From the cell containing the given text, extract its center point as (x, y) coordinate. 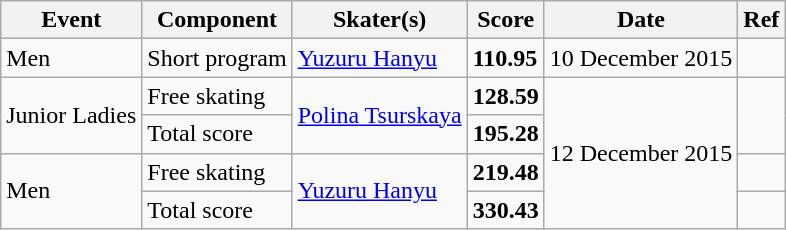
Score (506, 20)
10 December 2015 (641, 58)
Event (72, 20)
Skater(s) (380, 20)
330.43 (506, 210)
128.59 (506, 96)
12 December 2015 (641, 153)
Component (217, 20)
110.95 (506, 58)
195.28 (506, 134)
Polina Tsurskaya (380, 115)
Date (641, 20)
Junior Ladies (72, 115)
219.48 (506, 172)
Short program (217, 58)
Ref (762, 20)
